Provide the [x, y] coordinate of the cell's center where the given text is located.  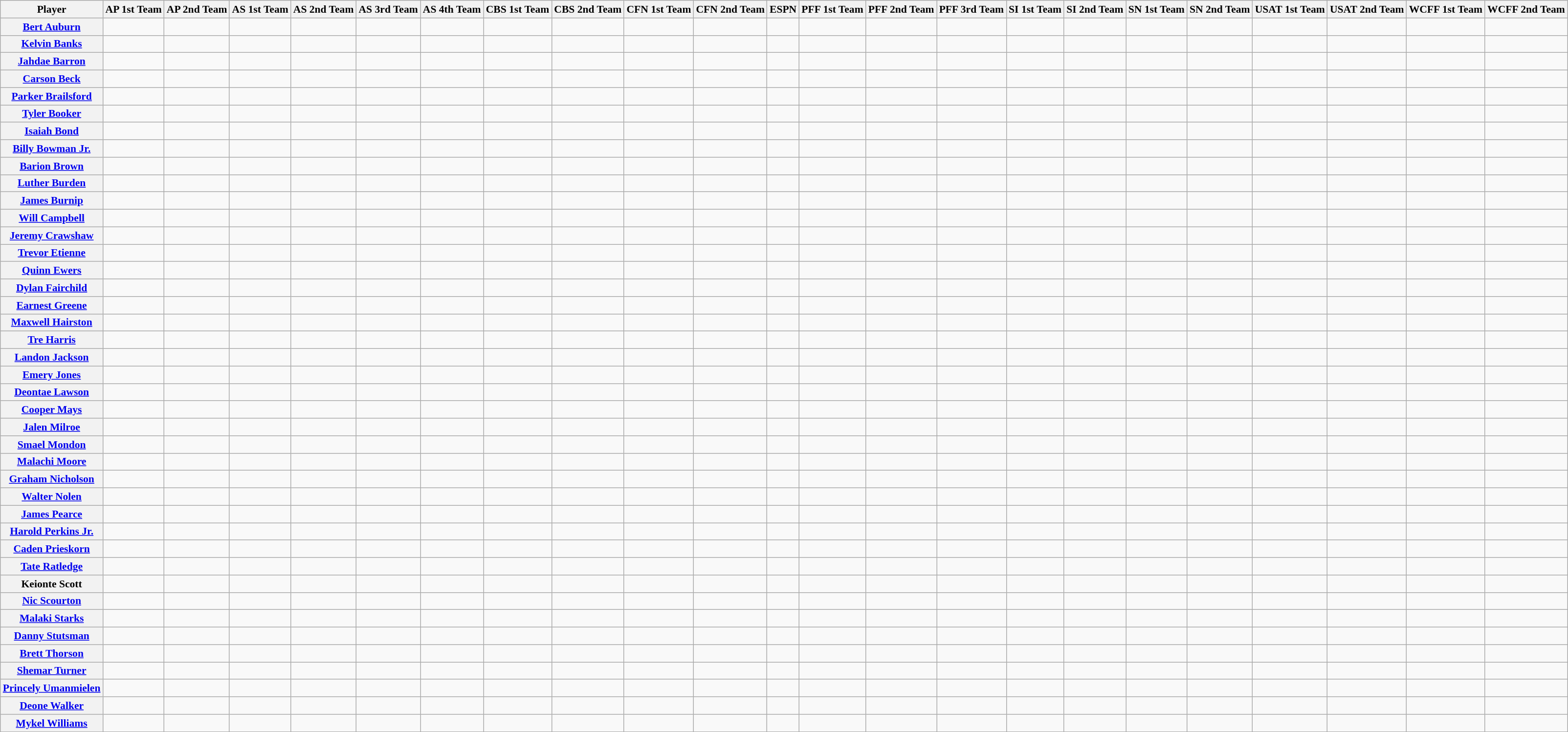
Graham Nicholson [52, 479]
AP 1st Team [134, 9]
Landon Jackson [52, 358]
SI 1st Team [1035, 9]
PFF 1st Team [832, 9]
Isaiah Bond [52, 131]
Will Campbell [52, 218]
Trevor Etienne [52, 253]
Dylan Fairchild [52, 288]
Parker Brailsford [52, 96]
James Pearce [52, 514]
James Burnip [52, 201]
Jalen Milroe [52, 427]
Shemar Turner [52, 671]
Keionte Scott [52, 584]
SI 2nd Team [1095, 9]
USAT 1st Team [1290, 9]
Barion Brown [52, 166]
SN 1st Team [1157, 9]
ESPN [783, 9]
CFN 1st Team [659, 9]
Player [52, 9]
WCFF 2nd Team [1526, 9]
Tyler Booker [52, 114]
Smael Mondon [52, 445]
AP 2nd Team [197, 9]
Billy Bowman Jr. [52, 149]
Princely Umanmielen [52, 689]
Carson Beck [52, 79]
Malachi Moore [52, 462]
Jeremy Crawshaw [52, 236]
Deontae Lawson [52, 392]
Jahdae Barron [52, 62]
CBS 1st Team [518, 9]
AS 2nd Team [324, 9]
Cooper Mays [52, 410]
AS 4th Team [452, 9]
Tate Ratledge [52, 566]
Walter Nolen [52, 497]
WCFF 1st Team [1446, 9]
SN 2nd Team [1220, 9]
CFN 2nd Team [730, 9]
AS 1st Team [260, 9]
Bert Auburn [52, 27]
Mykel Williams [52, 723]
Harold Perkins Jr. [52, 532]
Deone Walker [52, 706]
Caden Prieskorn [52, 549]
Luther Burden [52, 183]
Earnest Greene [52, 305]
AS 3rd Team [388, 9]
CBS 2nd Team [588, 9]
Maxwell Hairston [52, 323]
Tre Harris [52, 340]
PFF 3rd Team [972, 9]
Danny Stutsman [52, 636]
PFF 2nd Team [902, 9]
Malaki Starks [52, 619]
USAT 2nd Team [1367, 9]
Emery Jones [52, 375]
Nic Scourton [52, 601]
Kelvin Banks [52, 44]
Brett Thorson [52, 653]
Quinn Ewers [52, 271]
